Identify which cell holds the provided text, then report its [x, y] central coordinate. 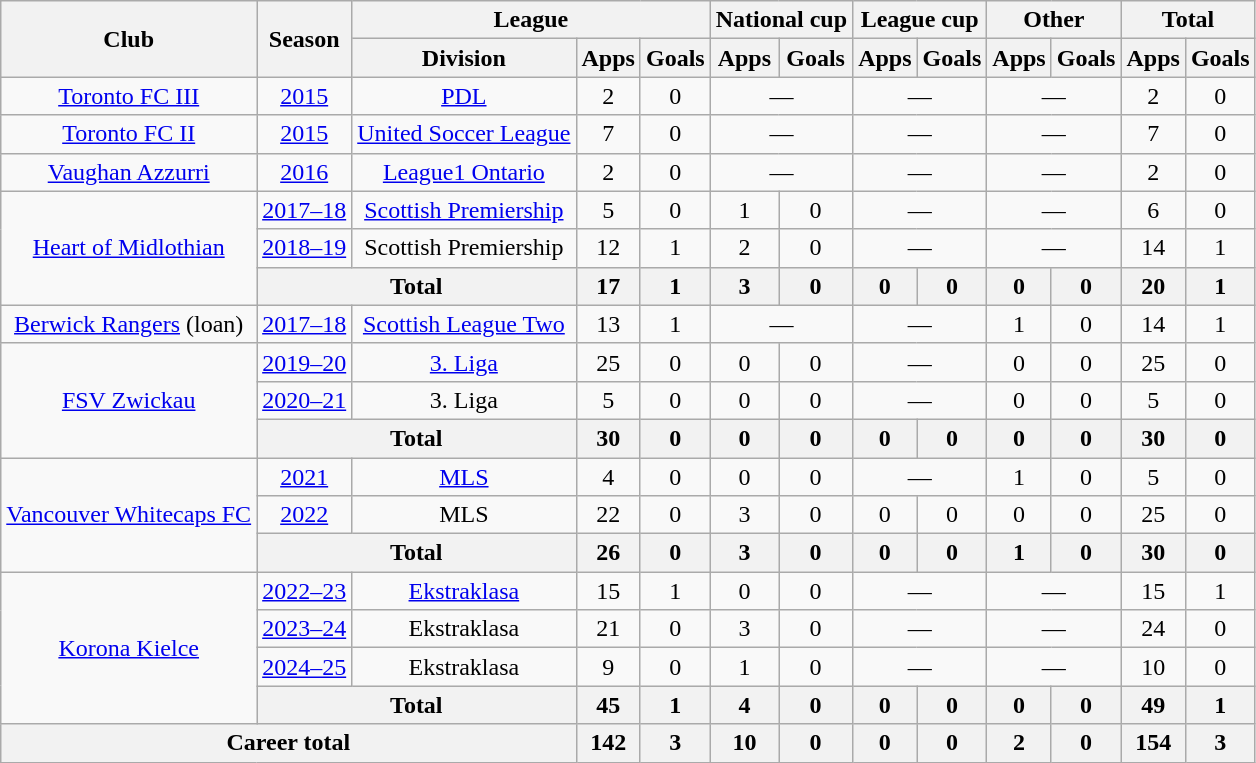
Career total [288, 743]
Club [129, 39]
142 [608, 743]
2022 [304, 515]
2023–24 [304, 629]
2018–19 [304, 248]
12 [608, 248]
Vaughan Azzurri [129, 172]
National cup [781, 20]
Season [304, 39]
2020–21 [304, 400]
League1 Ontario [464, 172]
Toronto FC II [129, 134]
Berwick Rangers (loan) [129, 324]
49 [1153, 705]
13 [608, 324]
2021 [304, 477]
2016 [304, 172]
Heart of Midlothian [129, 248]
22 [608, 515]
21 [608, 629]
45 [608, 705]
Scottish League Two [464, 324]
154 [1153, 743]
20 [1153, 286]
Vancouver Whitecaps FC [129, 515]
League [531, 20]
17 [608, 286]
Toronto FC III [129, 96]
2019–20 [304, 362]
Other [1054, 20]
2024–25 [304, 667]
24 [1153, 629]
6 [1153, 210]
League cup [920, 20]
2022–23 [304, 591]
26 [608, 553]
Division [464, 58]
United Soccer League [464, 134]
PDL [464, 96]
9 [608, 667]
FSV Zwickau [129, 400]
Korona Kielce [129, 648]
